Pinpoint the cell where the given text exists, returning its [X, Y] midpoint coordinate. 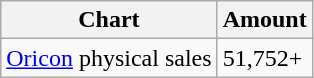
51,752+ [264, 58]
Chart [109, 20]
Oricon physical sales [109, 58]
Amount [264, 20]
